Detect which cell encompasses the target text, then output its (x, y) center coordinate. 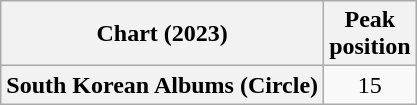
15 (370, 85)
Chart (2023) (162, 34)
Peakposition (370, 34)
South Korean Albums (Circle) (162, 85)
